Detect which cell encompasses the target text, then output its (x, y) center coordinate. 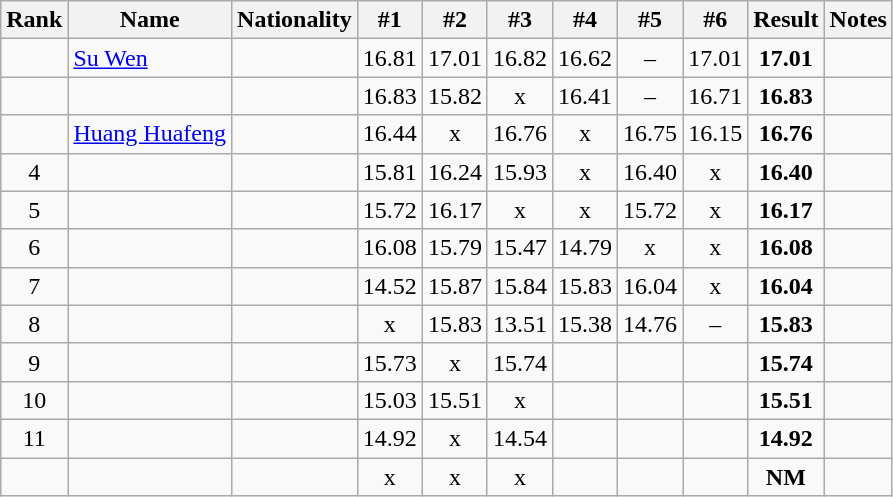
15.73 (390, 362)
14.54 (520, 438)
5 (34, 210)
16.62 (584, 58)
16.44 (390, 134)
15.82 (454, 96)
Nationality (295, 20)
15.47 (520, 248)
Su Wen (150, 58)
8 (34, 324)
16.71 (716, 96)
15.87 (454, 286)
Notes (858, 20)
Name (150, 20)
11 (34, 438)
16.82 (520, 58)
6 (34, 248)
Result (786, 20)
Huang Huafeng (150, 134)
10 (34, 400)
#4 (584, 20)
16.81 (390, 58)
Rank (34, 20)
4 (34, 172)
15.38 (584, 324)
14.52 (390, 286)
#5 (650, 20)
9 (34, 362)
16.41 (584, 96)
7 (34, 286)
NM (786, 477)
#6 (716, 20)
16.75 (650, 134)
15.79 (454, 248)
13.51 (520, 324)
16.24 (454, 172)
15.03 (390, 400)
15.93 (520, 172)
15.84 (520, 286)
16.15 (716, 134)
#1 (390, 20)
14.76 (650, 324)
15.81 (390, 172)
#3 (520, 20)
14.79 (584, 248)
#2 (454, 20)
